For the text-containing cell, return its midpoint in [X, Y] coordinate format. 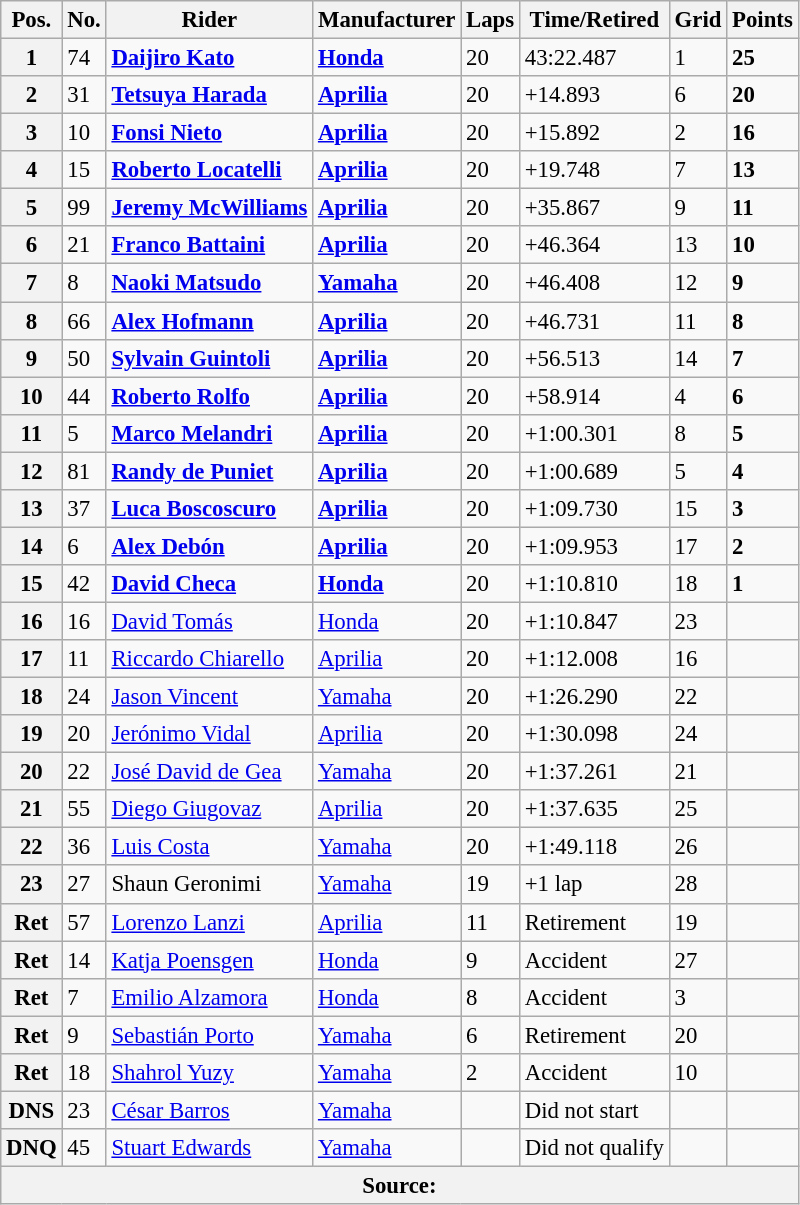
Laps [490, 20]
+1:10.810 [594, 584]
31 [84, 95]
Riccardo Chiarello [210, 659]
Rider [210, 20]
44 [84, 396]
Franco Battaini [210, 245]
74 [84, 58]
Roberto Locatelli [210, 170]
Luca Boscoscuro [210, 509]
+56.513 [594, 358]
+1:12.008 [594, 659]
Roberto Rolfo [210, 396]
55 [84, 809]
José David de Gea [210, 772]
Fonsi Nieto [210, 133]
57 [84, 922]
81 [84, 471]
David Tomás [210, 621]
26 [698, 847]
50 [84, 358]
Grid [698, 20]
+58.914 [594, 396]
+1:09.730 [594, 509]
42 [84, 584]
Source: [400, 1185]
+1:26.290 [594, 697]
DNS [32, 1110]
Time/Retired [594, 20]
Lorenzo Lanzi [210, 922]
28 [698, 885]
+1:49.118 [594, 847]
Did not qualify [594, 1148]
36 [84, 847]
37 [84, 509]
Alex Debón [210, 546]
Sebastián Porto [210, 1035]
+46.364 [594, 245]
Pos. [32, 20]
Shahrol Yuzy [210, 1073]
Manufacturer [387, 20]
Emilio Alzamora [210, 997]
Marco Melandri [210, 433]
Points [762, 20]
César Barros [210, 1110]
+35.867 [594, 208]
+1:09.953 [594, 546]
+1:10.847 [594, 621]
+1:37.261 [594, 772]
Randy de Puniet [210, 471]
Stuart Edwards [210, 1148]
+1:00.689 [594, 471]
+1:37.635 [594, 809]
Daijiro Kato [210, 58]
Jeremy McWilliams [210, 208]
Alex Hofmann [210, 321]
+15.892 [594, 133]
45 [84, 1148]
Sylvain Guintoli [210, 358]
David Checa [210, 584]
+14.893 [594, 95]
Katja Poensgen [210, 960]
Shaun Geronimi [210, 885]
Diego Giugovaz [210, 809]
43:22.487 [594, 58]
99 [84, 208]
+1:00.301 [594, 433]
No. [84, 20]
66 [84, 321]
Did not start [594, 1110]
+19.748 [594, 170]
Tetsuya Harada [210, 95]
Jason Vincent [210, 697]
+46.731 [594, 321]
+1 lap [594, 885]
Luis Costa [210, 847]
Jerónimo Vidal [210, 734]
Naoki Matsudo [210, 283]
+46.408 [594, 283]
DNQ [32, 1148]
+1:30.098 [594, 734]
